Provide the (x, y) coordinate of the cell's center where the given text is located.  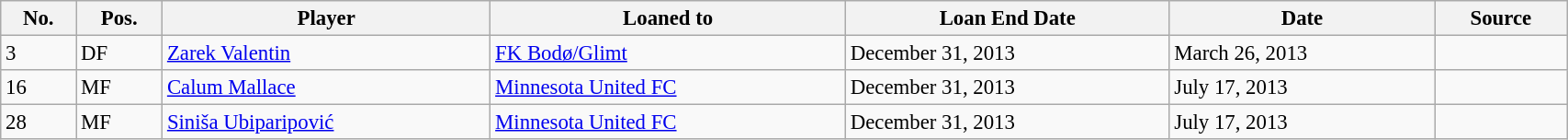
3 (39, 53)
DF (119, 53)
Date (1303, 18)
Loaned to (669, 18)
Zarek Valentin (327, 53)
Source (1501, 18)
Siniša Ubiparipović (327, 122)
No. (39, 18)
Loan End Date (1008, 18)
28 (39, 122)
Calum Mallace (327, 87)
Player (327, 18)
March 26, 2013 (1303, 53)
Pos. (119, 18)
16 (39, 87)
FK Bodø/Glimt (669, 53)
